Capture the cell that displays the provided text and extract its (X, Y) central coordinate. 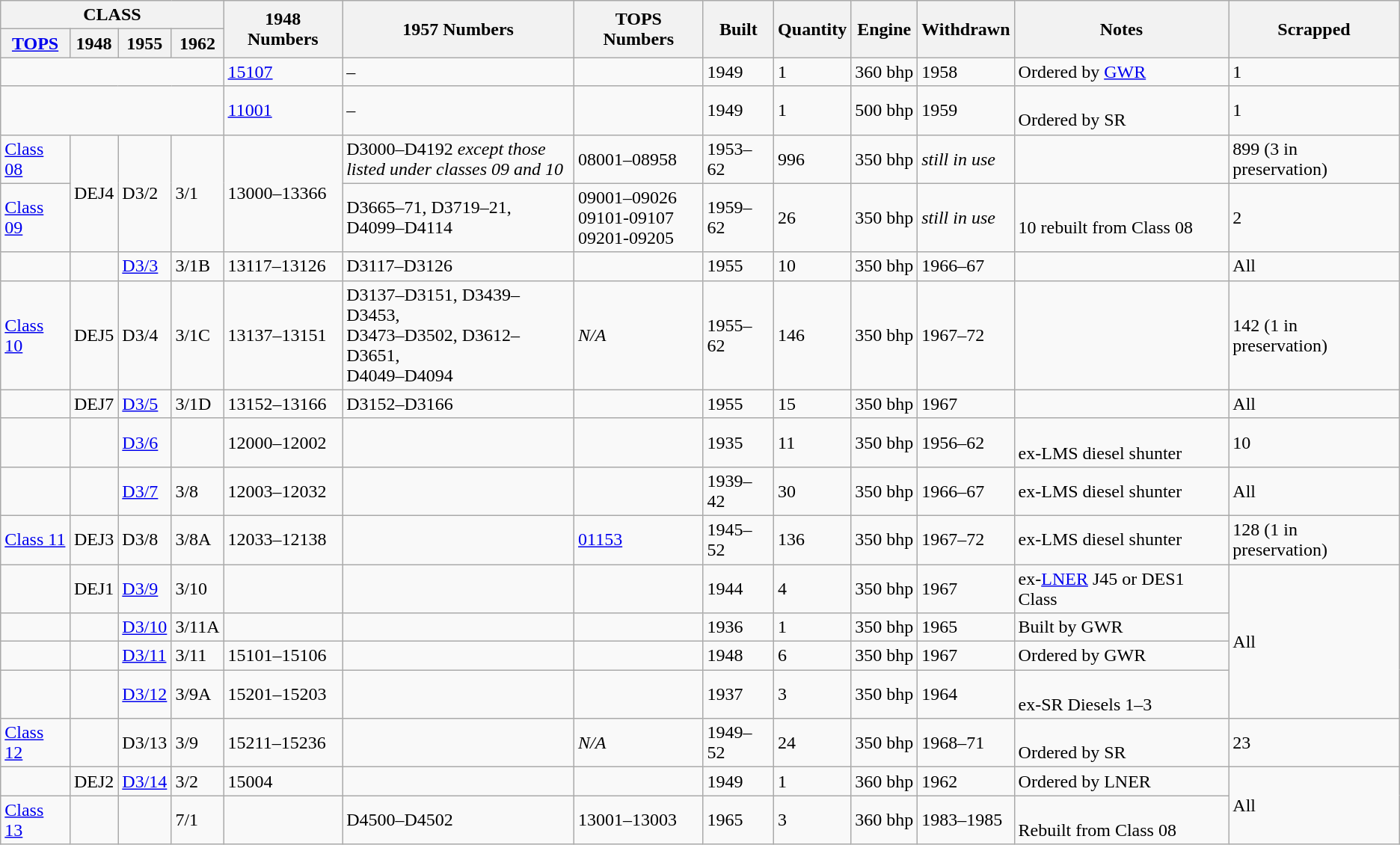
Engine (884, 29)
1959–62 (739, 218)
3/9 (197, 743)
D3152–D3166 (458, 404)
D3/5 (145, 404)
D3117–D3126 (458, 266)
13001–13003 (639, 820)
899 (3 in preservation) (1314, 159)
D4500–D4502 (458, 820)
D3/12 (145, 694)
13137–13151 (283, 335)
CLASS (112, 15)
3/11A (197, 627)
2 (1314, 218)
ex-SR Diesels 1–3 (1122, 694)
1955–62 (739, 335)
Class 12 (36, 743)
146 (812, 335)
30 (812, 491)
TOPS Numbers (639, 29)
3/1C (197, 335)
7/1 (197, 820)
D3/11 (145, 656)
15107 (283, 72)
DEJ1 (93, 588)
D3/2 (145, 193)
1958 (966, 72)
996 (812, 159)
TOPS (36, 43)
ex-LNER J45 or DES1 Class (1122, 588)
1968–71 (966, 743)
D3/7 (145, 491)
12033–12138 (283, 540)
13152–13166 (283, 404)
1944 (739, 588)
D3665–71, D3719–21,D4099–D4114 (458, 218)
1949–52 (739, 743)
D3/13 (145, 743)
D3/9 (145, 588)
D3/4 (145, 335)
3/9A (197, 694)
D3/10 (145, 627)
Built by GWR (1122, 627)
1983–1985 (966, 820)
3/2 (197, 781)
15201–15203 (283, 694)
142 (1 in preservation) (1314, 335)
1937 (739, 694)
10 rebuilt from Class 08 (1122, 218)
1936 (739, 627)
09001–0902609101-0910709201-09205 (639, 218)
DEJ2 (93, 781)
1956–62 (966, 443)
3/8 (197, 491)
1935 (739, 443)
26 (812, 218)
D3000–D4192 except thoselisted under classes 09 and 10 (458, 159)
11001 (283, 111)
3/11 (197, 656)
13000–13366 (283, 193)
D3/14 (145, 781)
15 (812, 404)
Rebuilt from Class 08 (1122, 820)
3/8A (197, 540)
1939–42 (739, 491)
Class 08 (36, 159)
D3/3 (145, 266)
Scrapped (1314, 29)
Notes (1122, 29)
D3/8 (145, 540)
DEJ3 (93, 540)
3/10 (197, 588)
Class 11 (36, 540)
DEJ5 (93, 335)
01153 (639, 540)
128 (1 in preservation) (1314, 540)
DEJ7 (93, 404)
1964 (966, 694)
1953–62 (739, 159)
1948 Numbers (283, 29)
1945–52 (739, 540)
1959 (966, 111)
3/1 (197, 193)
12003–12032 (283, 491)
11 (812, 443)
Ordered by LNER (1122, 781)
3/1B (197, 266)
500 bhp (884, 111)
24 (812, 743)
15004 (283, 781)
Class 13 (36, 820)
Built (739, 29)
15101–15106 (283, 656)
12000–12002 (283, 443)
1957 Numbers (458, 29)
3/1D (197, 404)
23 (1314, 743)
Quantity (812, 29)
6 (812, 656)
D3/6 (145, 443)
Withdrawn (966, 29)
Class 09 (36, 218)
13117–13126 (283, 266)
DEJ4 (93, 193)
4 (812, 588)
08001–08958 (639, 159)
15211–15236 (283, 743)
D3137–D3151, D3439–D3453,D3473–D3502, D3612–D3651,D4049–D4094 (458, 335)
136 (812, 540)
Class 10 (36, 335)
